Capture the cell that displays the provided text and extract its (x, y) central coordinate. 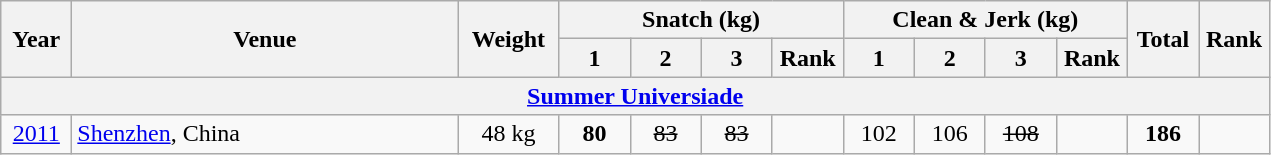
186 (1162, 134)
Clean & Jerk (kg) (985, 20)
108 (1020, 134)
2011 (36, 134)
80 (594, 134)
Summer Universiade (636, 96)
102 (878, 134)
106 (950, 134)
Snatch (kg) (701, 20)
Shenzhen, China (265, 134)
48 kg (508, 134)
Weight (508, 39)
Year (36, 39)
Total (1162, 39)
Venue (265, 39)
